Output the (X, Y) coordinate of the center of the cell containing the given text.  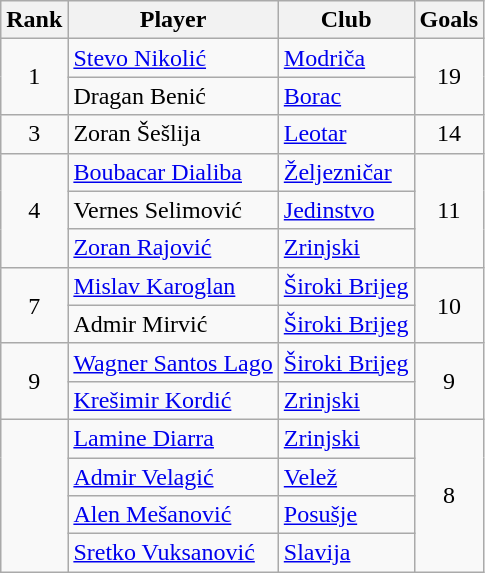
Vernes Selimović (173, 210)
Admir Mirvić (173, 324)
Dragan Benić (173, 96)
7 (34, 305)
Mislav Karoglan (173, 286)
Boubacar Dialiba (173, 172)
4 (34, 210)
Wagner Santos Lago (173, 362)
Goals (449, 20)
14 (449, 134)
Posušje (346, 515)
Club (346, 20)
Zoran Šešlija (173, 134)
Leotar (346, 134)
Player (173, 20)
Zoran Rajović (173, 248)
19 (449, 77)
Lamine Diarra (173, 438)
Borac (346, 96)
8 (449, 495)
Željezničar (346, 172)
1 (34, 77)
Rank (34, 20)
Jedinstvo (346, 210)
Sretko Vuksanović (173, 553)
Velež (346, 477)
Alen Mešanović (173, 515)
10 (449, 305)
Slavija (346, 553)
Admir Velagić (173, 477)
Krešimir Kordić (173, 400)
Stevo Nikolić (173, 58)
3 (34, 134)
Modriča (346, 58)
11 (449, 210)
